Extract the (x, y) coordinate from the center of the cell holding the provided text.  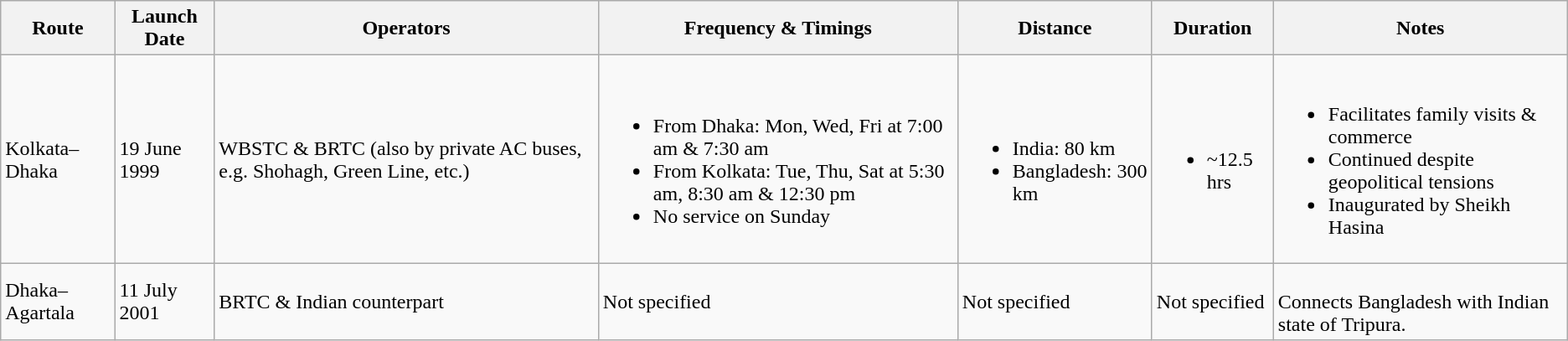
Connects Bangladesh with Indian state of Tripura. (1421, 302)
Frequency & Timings (777, 28)
WBSTC & BRTC (also by private AC buses, e.g. Shohagh, Green Line, etc.) (407, 159)
19 June 1999 (164, 159)
From Dhaka: Mon, Wed, Fri at 7:00 am & 7:30 amFrom Kolkata: Tue, Thu, Sat at 5:30 am, 8:30 am & 12:30 pmNo service on Sunday (777, 159)
Notes (1421, 28)
Facilitates family visits & commerceContinued despite geopolitical tensionsInaugurated by Sheikh Hasina (1421, 159)
India: 80 kmBangladesh: 300 km (1055, 159)
Operators (407, 28)
Distance (1055, 28)
Duration (1213, 28)
Launch Date (164, 28)
Route (58, 28)
Kolkata–Dhaka (58, 159)
Dhaka–Agartala (58, 302)
~12.5 hrs (1213, 159)
11 July 2001 (164, 302)
BRTC & Indian counterpart (407, 302)
